Find where the given text appears and provide that cell's center as [X, Y] coordinate. 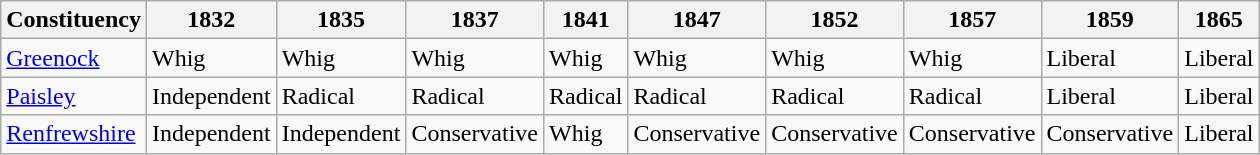
1847 [697, 20]
1841 [586, 20]
1857 [972, 20]
1832 [211, 20]
Constituency [74, 20]
1837 [475, 20]
1835 [341, 20]
Greenock [74, 58]
Paisley [74, 96]
1852 [835, 20]
1865 [1219, 20]
1859 [1110, 20]
Renfrewshire [74, 134]
